Pinpoint the cell where the given text exists, returning its (x, y) midpoint coordinate. 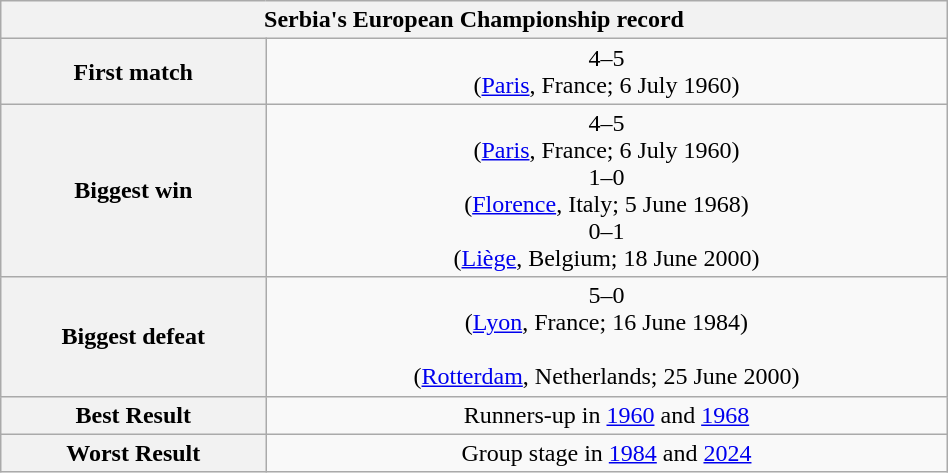
4–5 (Paris, France; 6 July 1960) 1–0 (Florence, Italy; 5 June 1968) 0–1 (Liège, Belgium; 18 June 2000) (607, 190)
Best Result (134, 415)
Serbia's European Championship record (474, 20)
First match (134, 72)
Runners-up in 1960 and 1968 (607, 415)
5–0 (Lyon, France; 16 June 1984)(Rotterdam, Netherlands; 25 June 2000) (607, 336)
Group stage in 1984 and 2024 (607, 453)
4–5 (Paris, France; 6 July 1960) (607, 72)
Biggest win (134, 190)
Biggest defeat (134, 336)
Worst Result (134, 453)
